Provide the (X, Y) coordinate of the cell's center where the given text is located.  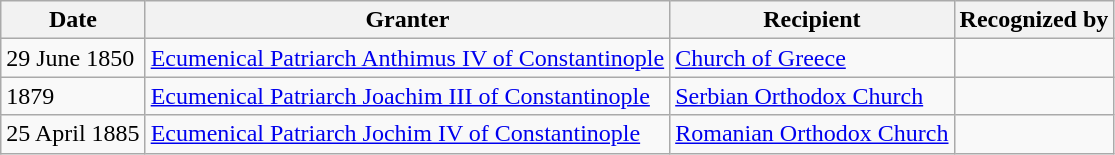
Ecumenical Patriarch Anthimus IV of Constantinople (408, 58)
Recognized by (1034, 20)
Ecumenical Patriarch Joachim III of Constantinople (408, 96)
1879 (73, 96)
Serbian Orthodox Church (812, 96)
Romanian Orthodox Church (812, 134)
25 April 1885 (73, 134)
Church of Greece (812, 58)
29 June 1850 (73, 58)
Recipient (812, 20)
Date (73, 20)
Ecumenical Patriarch Jochim IV of Constantinople (408, 134)
Granter (408, 20)
